Find where the given text appears and provide that cell's center as (X, Y) coordinate. 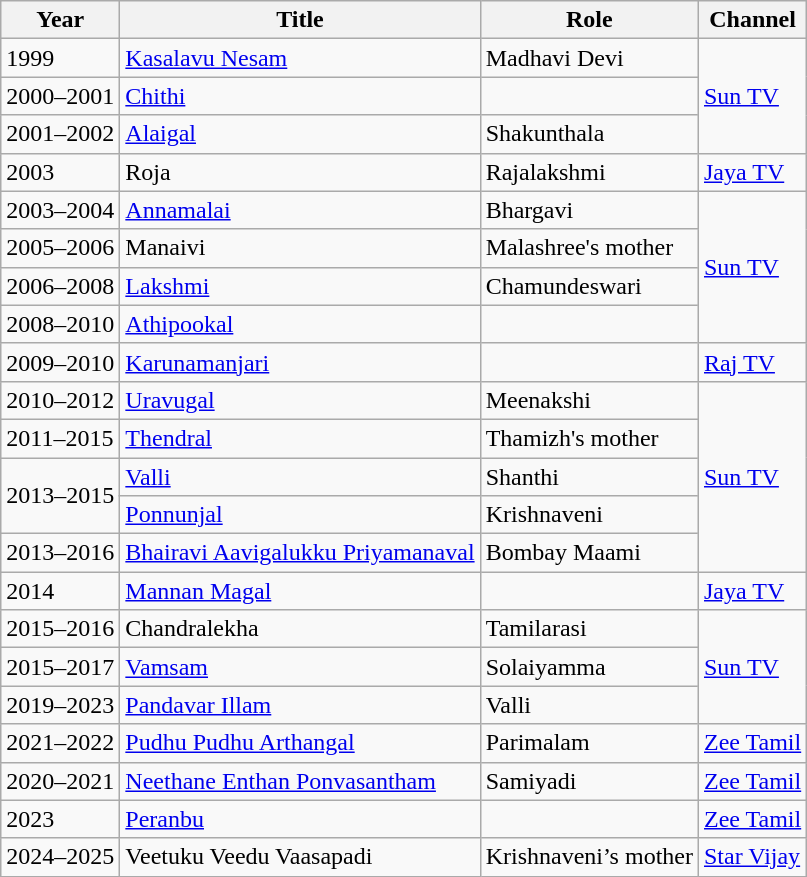
Madhavi Devi (589, 58)
2011–2015 (60, 438)
2013–2016 (60, 553)
2019–2023 (60, 705)
Krishnaveni (589, 515)
2014 (60, 591)
2001–2002 (60, 134)
Karunamanjari (300, 362)
Bhargavi (589, 210)
Title (300, 20)
Neethane Enthan Ponvasantham (300, 781)
2015–2016 (60, 629)
Roja (300, 172)
Shakunthala (589, 134)
2005–2006 (60, 248)
2010–2012 (60, 400)
Thendral (300, 438)
Star Vijay (752, 857)
2000–2001 (60, 96)
2021–2022 (60, 743)
2024–2025 (60, 857)
Pandavar Illam (300, 705)
2006–2008 (60, 286)
Annamalai (300, 210)
Tamilarasi (589, 629)
Uravugal (300, 400)
Role (589, 20)
Chandralekha (300, 629)
Chamundeswari (589, 286)
Malashree's mother (589, 248)
Year (60, 20)
Rajalakshmi (589, 172)
Peranbu (300, 819)
2020–2021 (60, 781)
Meenakshi (589, 400)
Bombay Maami (589, 553)
Lakshmi (300, 286)
Veetuku Veedu Vaasapadi (300, 857)
2003–2004 (60, 210)
1999 (60, 58)
Manaivi (300, 248)
Shanthi (589, 477)
Solaiyamma (589, 667)
Bhairavi Aavigalukku Priyamanaval (300, 553)
Samiyadi (589, 781)
2013–2015 (60, 496)
Ponnunjal (300, 515)
Vamsam (300, 667)
Alaigal (300, 134)
Kasalavu Nesam (300, 58)
2008–2010 (60, 324)
2003 (60, 172)
2015–2017 (60, 667)
Mannan Magal (300, 591)
Pudhu Pudhu Arthangal (300, 743)
Krishnaveni’s mother (589, 857)
Channel (752, 20)
Chithi (300, 96)
2023 (60, 819)
Parimalam (589, 743)
2009–2010 (60, 362)
Raj TV (752, 362)
Thamizh's mother (589, 438)
Athipookal (300, 324)
